Provide the (X, Y) coordinate of the cell's center where the given text is located.  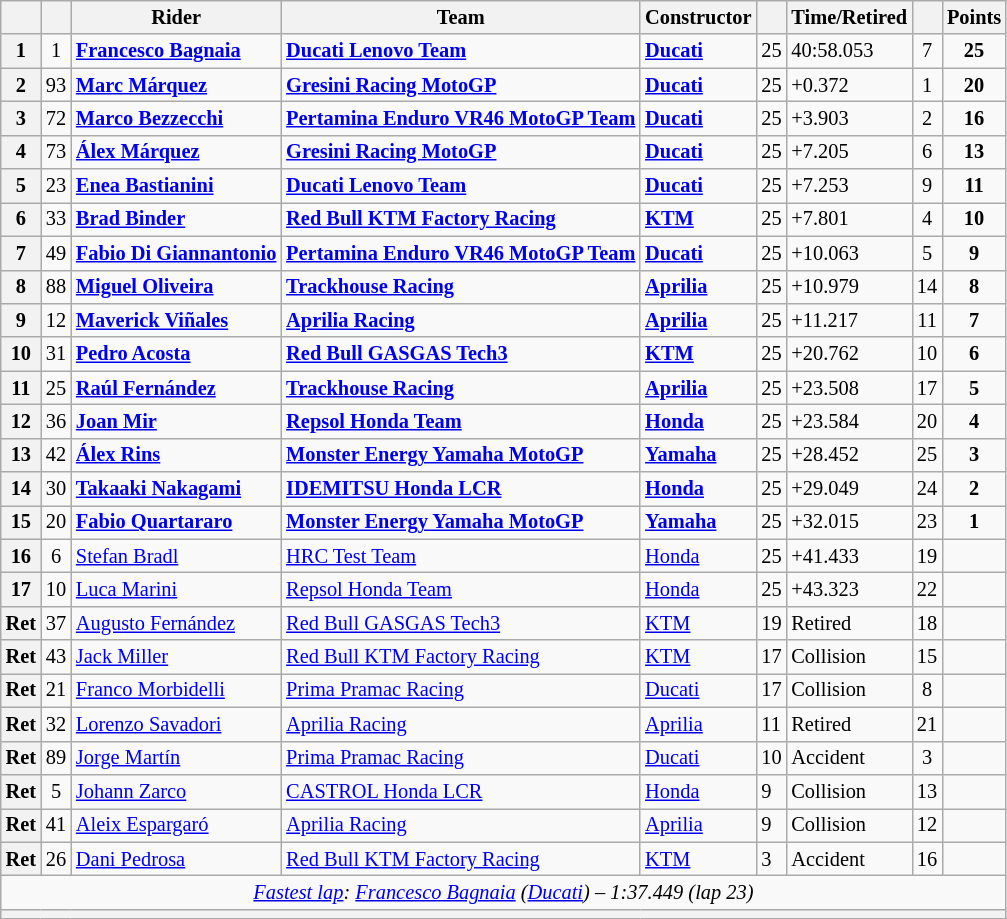
Marc Márquez (176, 85)
31 (56, 354)
+32.015 (849, 522)
Fabio Quartararo (176, 522)
Fabio Di Giannantonio (176, 253)
+29.049 (849, 489)
Aleix Espargaró (176, 825)
+0.372 (849, 85)
+10.063 (849, 253)
Enea Bastianini (176, 186)
Points (974, 17)
Time/Retired (849, 17)
Team (460, 17)
36 (56, 421)
Jorge Martín (176, 758)
Franco Morbidelli (176, 690)
+11.217 (849, 320)
IDEMITSU Honda LCR (460, 489)
89 (56, 758)
+43.323 (849, 589)
Francesco Bagnaia (176, 51)
33 (56, 219)
+20.762 (849, 354)
37 (56, 623)
Stefan Bradl (176, 556)
41 (56, 825)
Fastest lap: Francesco Bagnaia (Ducati) – 1:37.449 (lap 23) (504, 892)
+23.584 (849, 421)
CASTROL Honda LCR (460, 791)
Augusto Fernández (176, 623)
Raúl Fernández (176, 388)
+28.452 (849, 455)
HRC Test Team (460, 556)
+7.801 (849, 219)
Miguel Oliveira (176, 287)
Lorenzo Savadori (176, 724)
Dani Pedrosa (176, 859)
49 (56, 253)
22 (927, 589)
+7.253 (849, 186)
Pedro Acosta (176, 354)
26 (56, 859)
Brad Binder (176, 219)
Takaaki Nakagami (176, 489)
73 (56, 152)
Joan Mir (176, 421)
+3.903 (849, 118)
43 (56, 657)
Constructor (698, 17)
93 (56, 85)
Luca Marini (176, 589)
Álex Márquez (176, 152)
88 (56, 287)
Johann Zarco (176, 791)
40:58.053 (849, 51)
Rider (176, 17)
+23.508 (849, 388)
24 (927, 489)
32 (56, 724)
30 (56, 489)
42 (56, 455)
Marco Bezzecchi (176, 118)
Maverick Viñales (176, 320)
18 (927, 623)
72 (56, 118)
+7.205 (849, 152)
Álex Rins (176, 455)
+41.433 (849, 556)
Jack Miller (176, 657)
+10.979 (849, 287)
